Return the [x, y] coordinate for the center point of the cell that contains the specified text.  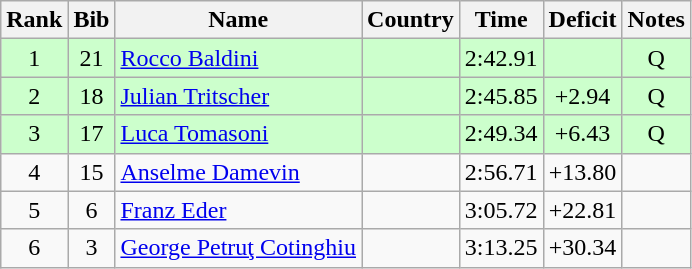
17 [92, 134]
Notes [656, 20]
3:05.72 [501, 210]
Luca Tomasoni [238, 134]
Bib [92, 20]
+30.34 [582, 248]
2:56.71 [501, 172]
21 [92, 58]
3:13.25 [501, 248]
+22.81 [582, 210]
1 [34, 58]
5 [34, 210]
Anselme Damevin [238, 172]
Rank [34, 20]
+2.94 [582, 96]
Rocco Baldini [238, 58]
George Petruţ Cotinghiu [238, 248]
Deficit [582, 20]
2:42.91 [501, 58]
Julian Tritscher [238, 96]
4 [34, 172]
+6.43 [582, 134]
Time [501, 20]
18 [92, 96]
15 [92, 172]
2:49.34 [501, 134]
2 [34, 96]
Name [238, 20]
Franz Eder [238, 210]
2:45.85 [501, 96]
Country [411, 20]
+13.80 [582, 172]
